Scan for the cell matching the given text and deliver its [x, y] coordinate at center. 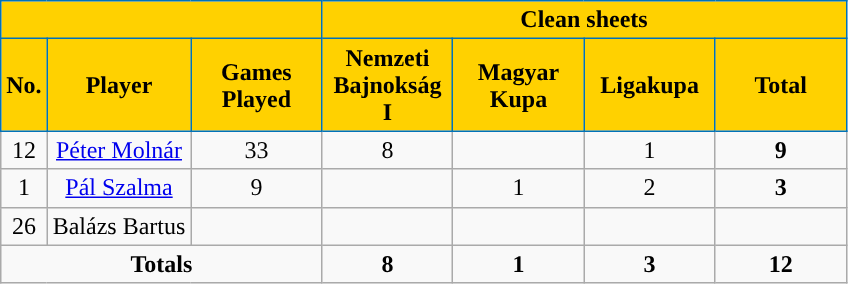
33 [256, 150]
26 [24, 226]
Clean sheets [584, 20]
Péter Molnár [119, 150]
Nemzeti Bajnokság I [388, 85]
Ligakupa [650, 85]
Totals [162, 264]
Player [119, 85]
No. [24, 85]
Games Played [256, 85]
Balázs Bartus [119, 226]
Magyar Kupa [518, 85]
2 [650, 188]
Total [780, 85]
Pál Szalma [119, 188]
